Return the [X, Y] coordinate for the center point of the cell that contains the specified text.  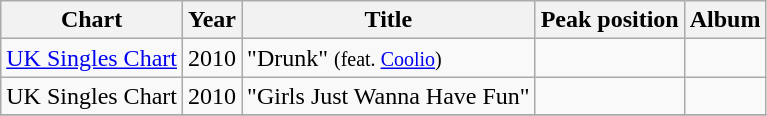
"Girls Just Wanna Have Fun" [389, 96]
Peak position [610, 20]
Chart [92, 20]
"Drunk" (feat. Coolio) [389, 58]
Year [212, 20]
Title [389, 20]
Album [725, 20]
